From the cell containing the given text, extract its center point as (x, y) coordinate. 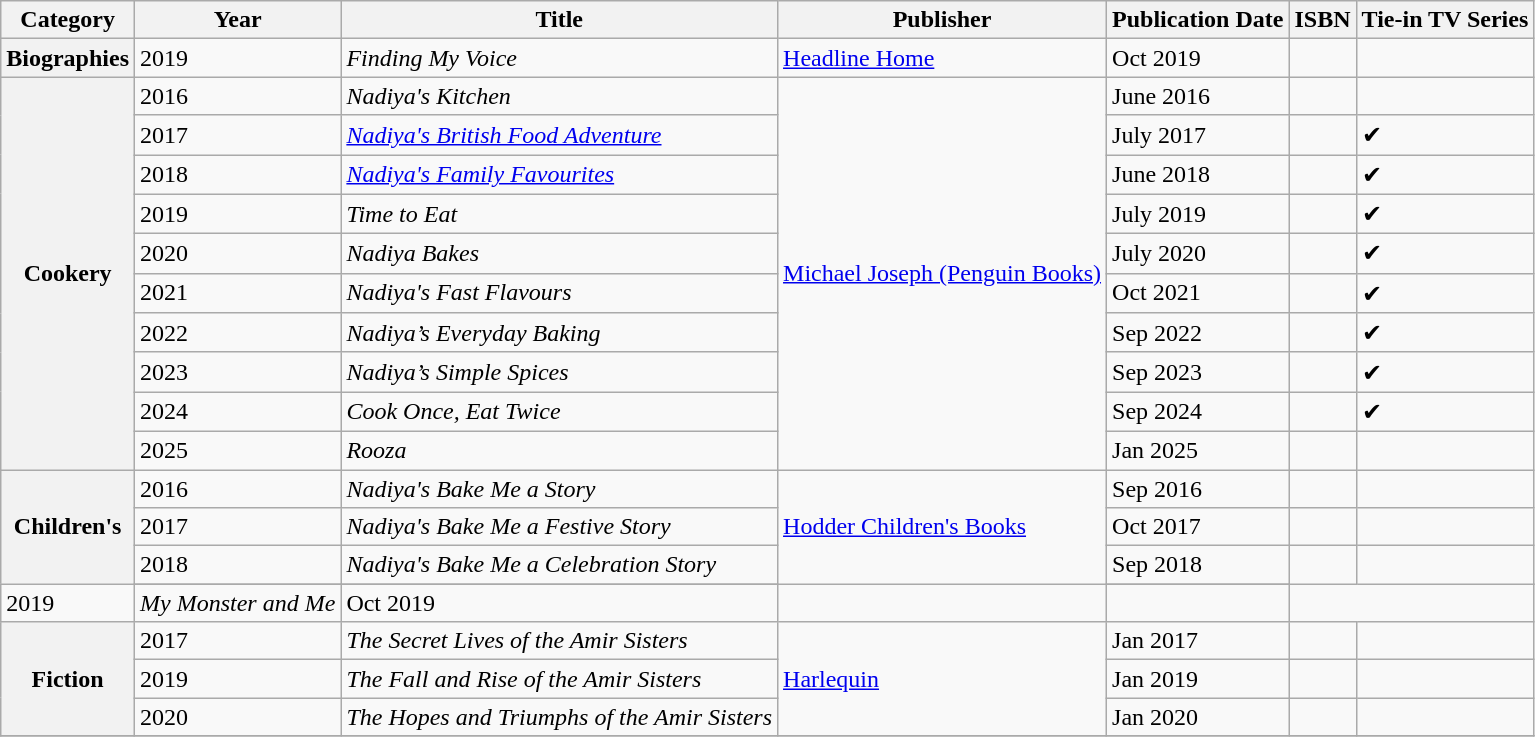
Children's (68, 527)
Jan 2020 (1198, 717)
Sep 2024 (1198, 412)
Year (238, 20)
The Fall and Rise of the Amir Sisters (560, 679)
Nadiya’s Everyday Baking (560, 333)
Sep 2022 (1198, 333)
Sep 2018 (1198, 565)
Jan 2017 (1198, 641)
July 2019 (1198, 214)
Jan 2019 (1198, 679)
Nadiya's British Food Adventure (560, 135)
Finding My Voice (560, 58)
Time to Eat (560, 214)
Rooza (560, 450)
2022 (238, 333)
Jan 2025 (1198, 450)
Nadiya's Family Favourites (560, 174)
Harlequin (942, 679)
The Hopes and Triumphs of the Amir Sisters (560, 717)
Michael Joseph (Penguin Books) (942, 274)
Publication Date (1198, 20)
Cook Once, Eat Twice (560, 412)
Sep 2016 (1198, 489)
Headline Home (942, 58)
Nadiya's Kitchen (560, 96)
Cookery (68, 274)
Nadiya's Fast Flavours (560, 293)
Nadiya's Bake Me a Celebration Story (560, 565)
ISBN (1322, 20)
2025 (238, 450)
Oct 2021 (1198, 293)
Biographies (68, 58)
Title (560, 20)
2024 (238, 412)
Nadiya’s Simple Spices (560, 372)
July 2020 (1198, 254)
My Monster and Me (238, 603)
Tie-in TV Series (1445, 20)
Nadiya's Bake Me a Story (560, 489)
2023 (238, 372)
Sep 2023 (1198, 372)
Fiction (68, 679)
Nadiya's Bake Me a Festive Story (560, 527)
June 2018 (1198, 174)
The Secret Lives of the Amir Sisters (560, 641)
Nadiya Bakes (560, 254)
Hodder Children's Books (942, 527)
Category (68, 20)
Publisher (942, 20)
2021 (238, 293)
Oct 2017 (1198, 527)
June 2016 (1198, 96)
July 2017 (1198, 135)
